Capture the cell that displays the provided text and extract its [x, y] central coordinate. 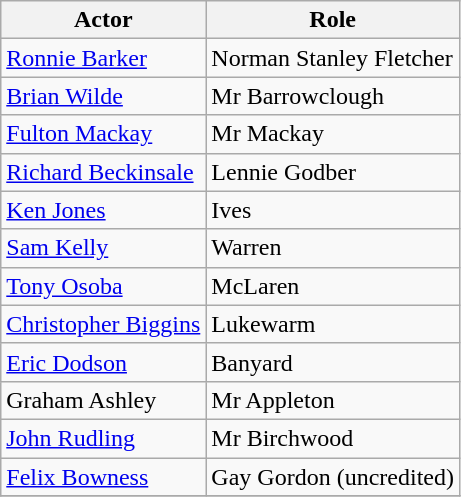
Lukewarm [333, 324]
Sam Kelly [104, 248]
Ken Jones [104, 210]
Tony Osoba [104, 286]
McLaren [333, 286]
Eric Dodson [104, 362]
Mr Birchwood [333, 438]
Gay Gordon (uncredited) [333, 477]
Norman Stanley Fletcher [333, 58]
Role [333, 20]
Christopher Biggins [104, 324]
Actor [104, 20]
Ronnie Barker [104, 58]
Fulton Mackay [104, 134]
Graham Ashley [104, 400]
Lennie Godber [333, 172]
Mr Mackay [333, 134]
Ives [333, 210]
Richard Beckinsale [104, 172]
John Rudling [104, 438]
Brian Wilde [104, 96]
Banyard [333, 362]
Felix Bowness [104, 477]
Mr Barrowclough [333, 96]
Warren [333, 248]
Mr Appleton [333, 400]
